Provide the [x, y] coordinate of the cell's center where the given text is located.  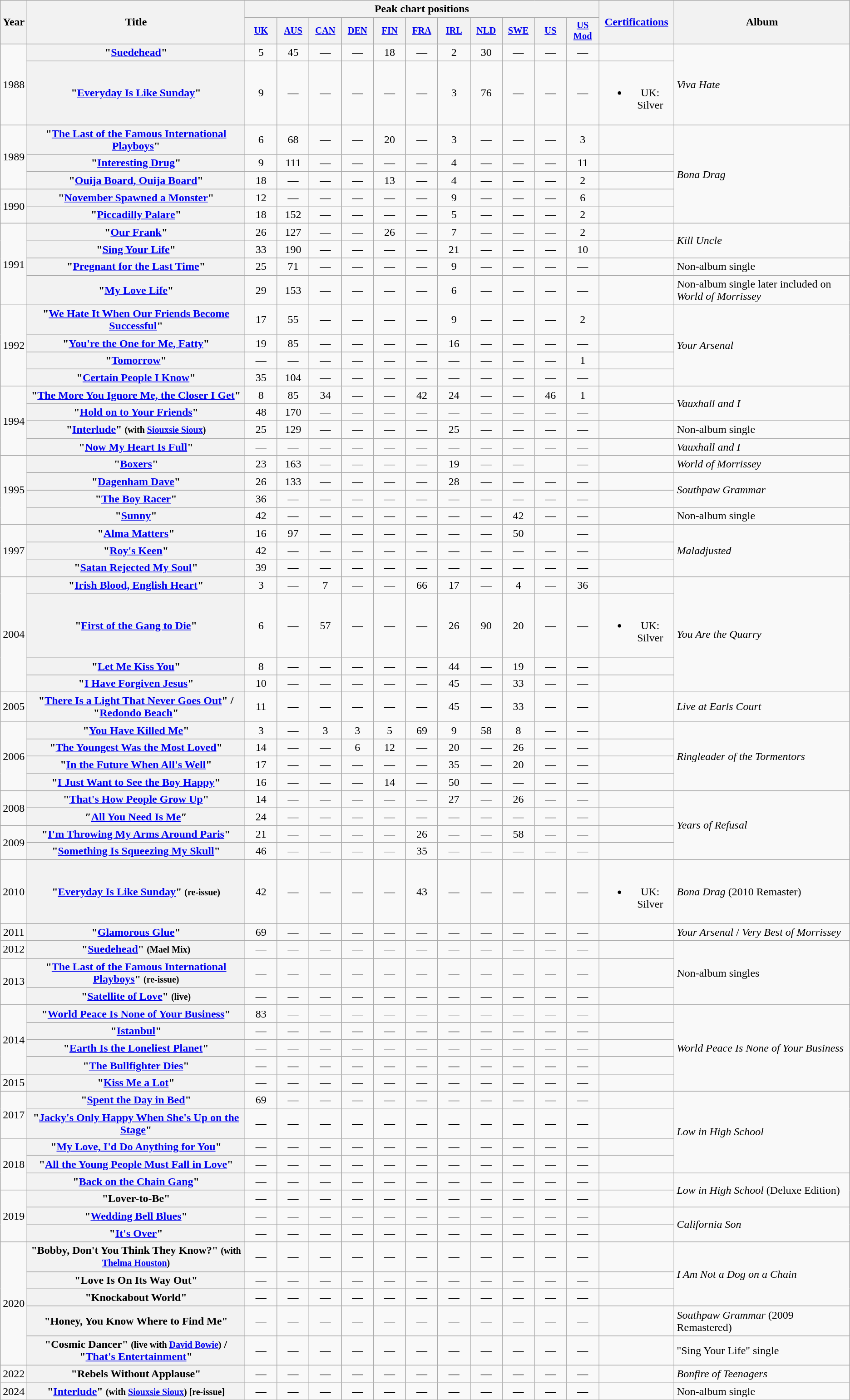
1994 [14, 421]
2024 [14, 1391]
"Dagenham Dave" [136, 482]
"Glamorous Glue" [136, 932]
76 [486, 93]
"Spent the Day in Bed" [136, 1100]
2004 [14, 634]
"Earth Is the Loneliest Planet" [136, 1048]
127 [293, 232]
Southpaw Grammar [762, 490]
Album [762, 22]
Years of Refusal [762, 825]
"Ouija Board, Ouija Board" [136, 180]
23 [261, 464]
"You Have Killed Me" [136, 730]
104 [293, 377]
World of Morrissey [762, 464]
"Bobby, Don't You Think They Know?" (with Thelma Houston) [136, 1256]
Bonfire of Teenagers [762, 1374]
163 [293, 464]
"My Love, I'd Do Anything for You" [136, 1147]
"The Bullfighter Dies" [136, 1065]
I Am Not a Dog on a Chain [762, 1274]
2005 [14, 707]
39 [261, 568]
SWE [519, 31]
48 [261, 412]
1992 [14, 345]
AUS [293, 31]
"There Is a Light That Never Goes Out" / "Redondo Beach" [136, 707]
"You're the One for Me, Fatty" [136, 343]
1990 [14, 206]
"Sing Your Life" single [762, 1350]
Bona Drag [762, 174]
"Lover-to-Be" [136, 1199]
2014 [14, 1039]
"Everyday Is Like Sunday" [136, 93]
2011 [14, 932]
IRL [454, 31]
Non-album singles [762, 973]
Low in High School (Deluxe Edition) [762, 1190]
"My Love Life" [136, 290]
"The Youngest Was the Most Loved" [136, 747]
Live at Earls Court [762, 707]
CAN [325, 31]
″All You Need Is Me″ [136, 817]
"Rebels Without Applause" [136, 1374]
55 [293, 320]
"I Have Forgiven Jesus" [136, 683]
You Are the Quarry [762, 634]
"Interlude" (with Siouxsie Sioux) [136, 430]
2010 [14, 892]
Peak chart positions [421, 9]
66 [422, 585]
111 [293, 163]
Non-album single later included on World of Morrissey [762, 290]
27 [454, 799]
Viva Hate [762, 84]
"Knockabout World" [136, 1297]
"Alma Matters" [136, 533]
68 [293, 140]
"Satellite of Love" (live) [136, 996]
129 [293, 430]
43 [422, 892]
2019 [14, 1216]
"Roy's Keen" [136, 551]
Maladjusted [762, 551]
"That's How People Grow Up" [136, 799]
Your Arsenal / Very Best of Morrissey [762, 932]
"World Peace Is None of Your Business" [136, 1013]
"Back on the Chain Gang" [136, 1182]
"Certain People I Know" [136, 377]
2015 [14, 1082]
DEN [358, 31]
Kill Uncle [762, 241]
"Everyday Is Like Sunday" (re-issue) [136, 892]
57 [325, 626]
"Istanbul" [136, 1031]
Bona Drag (2010 Remaster) [762, 892]
"Pregnant for the Last Time" [136, 267]
Year [14, 22]
"Honey, You Know Where to Find Me" [136, 1321]
"First of the Gang to Die" [136, 626]
2018 [14, 1164]
190 [293, 249]
2008 [14, 808]
FRA [422, 31]
"Satan Rejected My Soul" [136, 568]
2009 [14, 843]
"Now My Heart Is Full" [136, 447]
"We Hate It When Our Friends Become Successful" [136, 320]
"Something Is Squeezing My Skull" [136, 851]
"Sing Your Life" [136, 249]
Certifications [637, 22]
97 [293, 533]
Southpaw Grammar (2009 Remastered) [762, 1321]
"Interlude" (with Siouxsie Sioux) [re-issue] [136, 1391]
1995 [14, 490]
"Sunny" [136, 516]
"Boxers" [136, 464]
2013 [14, 981]
1988 [14, 84]
"Let Me Kiss You" [136, 666]
"The Last of the Famous International Playboys" [136, 140]
NLD [486, 31]
Title [136, 22]
"Suedehead" (Mael Mix) [136, 949]
World Peace Is None of Your Business [762, 1048]
44 [454, 666]
2017 [14, 1115]
California Son [762, 1225]
USMod [583, 31]
"Cosmic Dancer" (live with David Bowie) / "That's Entertainment" [136, 1350]
"I Just Want to See the Boy Happy" [136, 782]
"All the Young People Must Fall in Love" [136, 1164]
170 [293, 412]
"Love Is On Its Way Out" [136, 1280]
"It's Over" [136, 1233]
2012 [14, 949]
152 [293, 215]
133 [293, 482]
2006 [14, 756]
"Tomorrow" [136, 360]
90 [486, 626]
FIN [390, 31]
1991 [14, 264]
"Kiss Me a Lot" [136, 1082]
28 [454, 482]
"Jacky's Only Happy When She's Up on the Stage" [136, 1124]
"Hold on to Your Friends" [136, 412]
US [550, 31]
"In the Future When All's Well" [136, 765]
Low in High School [762, 1132]
UK [261, 31]
34 [325, 395]
1997 [14, 551]
"The Last of the Famous International Playboys" (re-issue) [136, 973]
13 [390, 180]
Your Arsenal [762, 345]
153 [293, 290]
"The Boy Racer" [136, 499]
"Irish Blood, English Heart" [136, 585]
"Wedding Bell Blues" [136, 1216]
"November Spawned a Monster" [136, 198]
1989 [14, 157]
Ringleader of the Tormentors [762, 756]
"Interesting Drug" [136, 163]
"The More You Ignore Me, the Closer I Get" [136, 395]
"Piccadilly Palare" [136, 215]
83 [261, 1013]
"I'm Throwing My Arms Around Paris" [136, 834]
"Our Frank" [136, 232]
2022 [14, 1374]
71 [293, 267]
30 [486, 52]
2020 [14, 1304]
29 [261, 290]
"Suedehead" [136, 52]
